Extract the (X, Y) coordinate from the center of the cell holding the provided text.  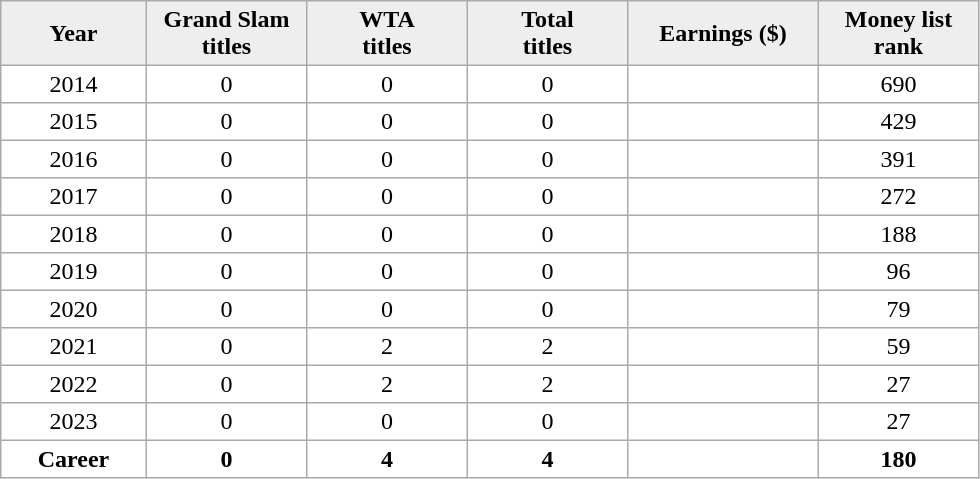
2022 (74, 384)
WTA titles (387, 33)
391 (898, 159)
180 (898, 459)
2020 (74, 309)
79 (898, 309)
690 (898, 84)
Year (74, 33)
Money list rank (898, 33)
2019 (74, 272)
96 (898, 272)
Grand Slam titles (226, 33)
2018 (74, 234)
Total titles (547, 33)
2014 (74, 84)
2016 (74, 159)
2015 (74, 122)
429 (898, 122)
2021 (74, 347)
Earnings ($) (723, 33)
59 (898, 347)
272 (898, 197)
2023 (74, 422)
188 (898, 234)
2017 (74, 197)
Career (74, 459)
